Output the [X, Y] coordinate of the center of the cell containing the given text.  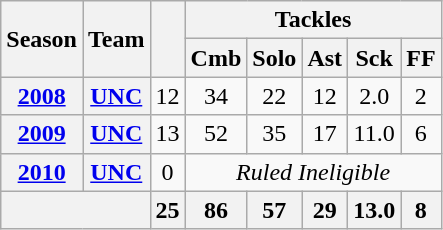
2009 [42, 134]
Sck [374, 58]
22 [274, 96]
52 [216, 134]
13 [168, 134]
29 [325, 210]
25 [168, 210]
2 [421, 96]
34 [216, 96]
57 [274, 210]
Ruled Ineligible [313, 172]
Cmb [216, 58]
8 [421, 210]
0 [168, 172]
Ast [325, 58]
Tackles [313, 20]
Solo [274, 58]
Season [42, 39]
2.0 [374, 96]
FF [421, 58]
6 [421, 134]
13.0 [374, 210]
11.0 [374, 134]
2008 [42, 96]
Team [116, 39]
86 [216, 210]
35 [274, 134]
2010 [42, 172]
17 [325, 134]
